Capture the cell that displays the provided text and extract its (x, y) central coordinate. 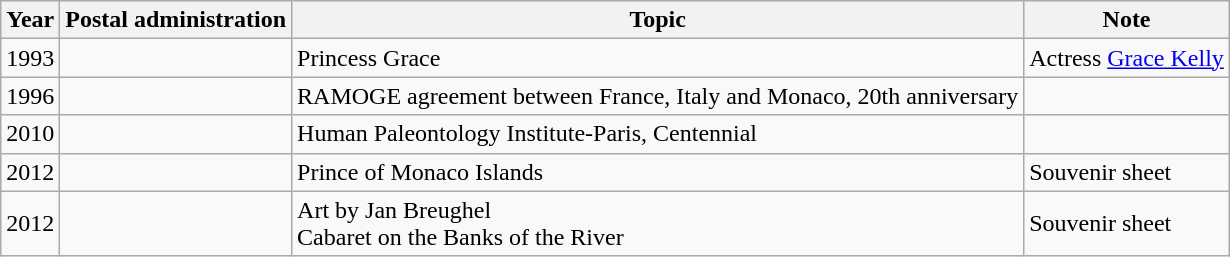
Postal administration (176, 20)
Art by Jan BreughelCabaret on the Banks of the River (658, 224)
Topic (658, 20)
Prince of Monaco Islands (658, 172)
Actress Grace Kelly (1127, 58)
RAMOGE agreement between France, Italy and Monaco, 20th anniversary (658, 96)
1993 (30, 58)
Year (30, 20)
Note (1127, 20)
1996 (30, 96)
2010 (30, 134)
Human Paleontology Institute-Paris, Centennial (658, 134)
Princess Grace (658, 58)
